Search for the cell housing the specified text and yield its [x, y] center coordinate. 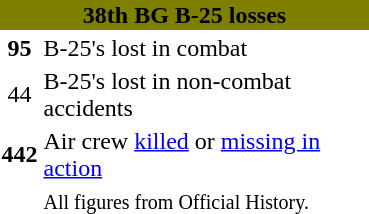
B-25's lost in non-combat accidents [206, 94]
B-25's lost in combat [206, 48]
38th BG B-25 losses [184, 15]
442 [20, 154]
95 [20, 48]
Air crew killed or missing in action [206, 154]
44 [20, 94]
